Return [X, Y] of the center of cell containing provided text 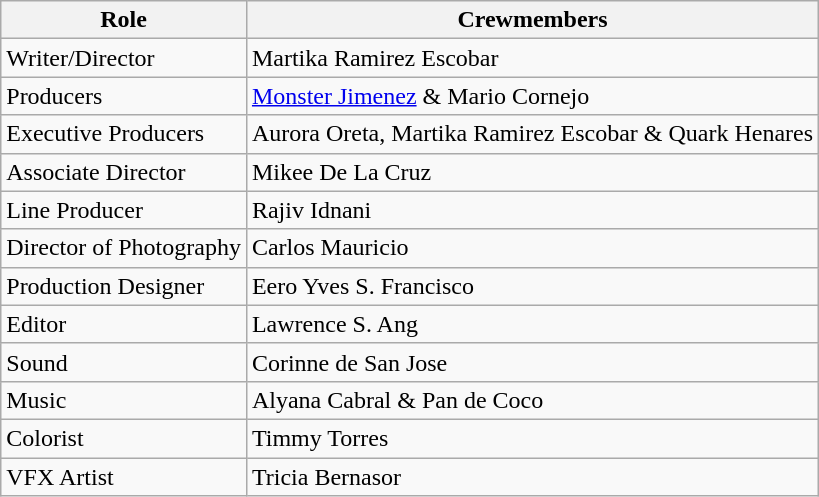
Writer/Director [124, 58]
Sound [124, 362]
Tricia Bernasor [532, 477]
Carlos Mauricio [532, 248]
Corinne de San Jose [532, 362]
Role [124, 20]
Director of Photography [124, 248]
Associate Director [124, 172]
VFX Artist [124, 477]
Executive Producers [124, 134]
Monster Jimenez & Mario Cornejo [532, 96]
Rajiv Idnani [532, 210]
Music [124, 400]
Producers [124, 96]
Production Designer [124, 286]
Mikee De La Cruz [532, 172]
Line Producer [124, 210]
Alyana Cabral & Pan de Coco [532, 400]
Colorist [124, 438]
Crewmembers [532, 20]
Editor [124, 324]
Timmy Torres [532, 438]
Eero Yves S. Francisco [532, 286]
Martika Ramirez Escobar [532, 58]
Aurora Oreta, Martika Ramirez Escobar & Quark Henares [532, 134]
Lawrence S. Ang [532, 324]
